Output the (X, Y) coordinate of the center of the cell containing the given text.  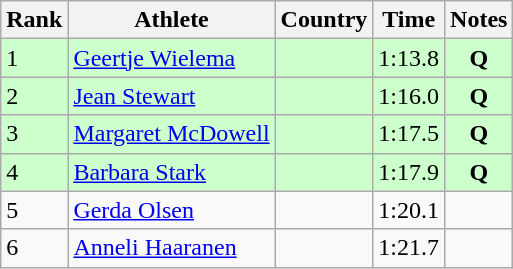
1:21.7 (409, 248)
Margaret McDowell (172, 134)
Geertje Wielema (172, 58)
Time (409, 20)
Anneli Haaranen (172, 248)
Barbara Stark (172, 172)
4 (34, 172)
Notes (479, 20)
Athlete (172, 20)
2 (34, 96)
Jean Stewart (172, 96)
5 (34, 210)
3 (34, 134)
1:13.8 (409, 58)
1:20.1 (409, 210)
Rank (34, 20)
1:17.5 (409, 134)
Gerda Olsen (172, 210)
6 (34, 248)
Country (324, 20)
1 (34, 58)
1:16.0 (409, 96)
1:17.9 (409, 172)
